From the cell containing the given text, extract its center point as (x, y) coordinate. 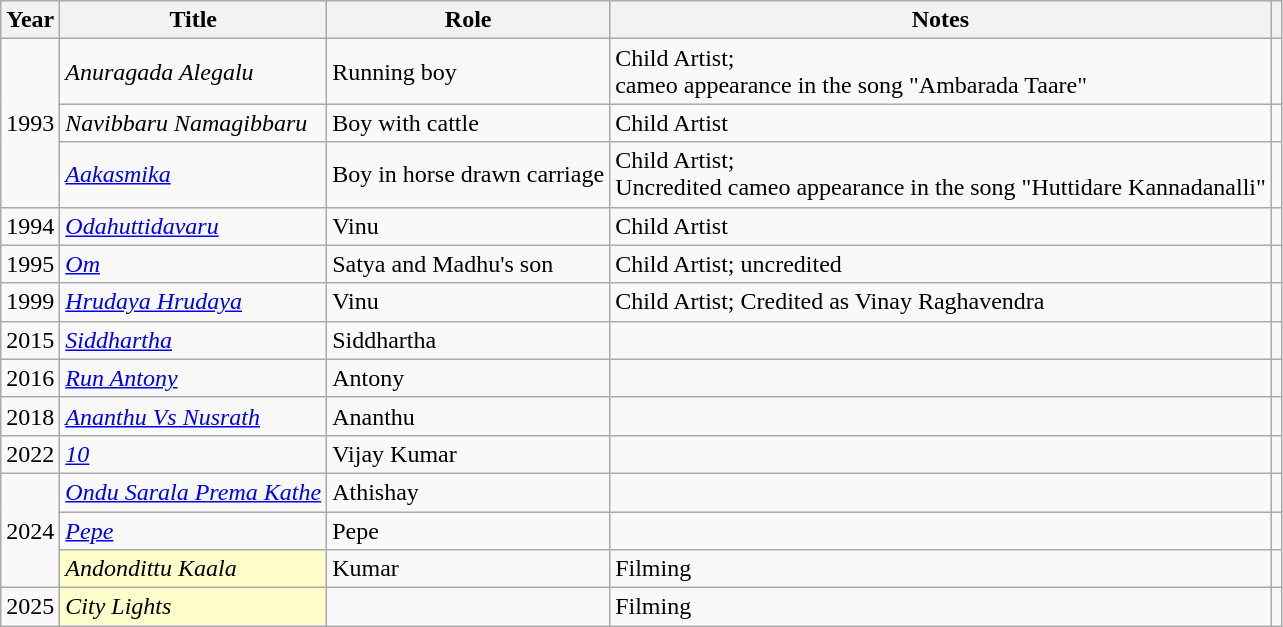
Ondu Sarala Prema Kathe (194, 492)
1995 (30, 264)
1994 (30, 226)
2015 (30, 340)
2022 (30, 454)
Run Antony (194, 378)
2018 (30, 416)
Odahuttidavaru (194, 226)
City Lights (194, 607)
Antony (468, 378)
2016 (30, 378)
1999 (30, 302)
Vijay Kumar (468, 454)
Title (194, 20)
Om (194, 264)
Role (468, 20)
2024 (30, 530)
Ananthu Vs Nusrath (194, 416)
Child Artist;Uncredited cameo appearance in the song "Huttidare Kannadanalli" (941, 174)
Child Artist; uncredited (941, 264)
Boy with cattle (468, 123)
Ananthu (468, 416)
10 (194, 454)
1993 (30, 123)
Kumar (468, 569)
Child Artist;cameo appearance in the song "Ambarada Taare" (941, 72)
Year (30, 20)
Aakasmika (194, 174)
Notes (941, 20)
Satya and Madhu's son (468, 264)
Child Artist; Credited as Vinay Raghavendra (941, 302)
Running boy (468, 72)
Hrudaya Hrudaya (194, 302)
Athishay (468, 492)
Navibbaru Namagibbaru (194, 123)
Anuragada Alegalu (194, 72)
Andondittu Kaala (194, 569)
2025 (30, 607)
Boy in horse drawn carriage (468, 174)
